Locate the cell with the specified text and output its (X, Y) center coordinate. 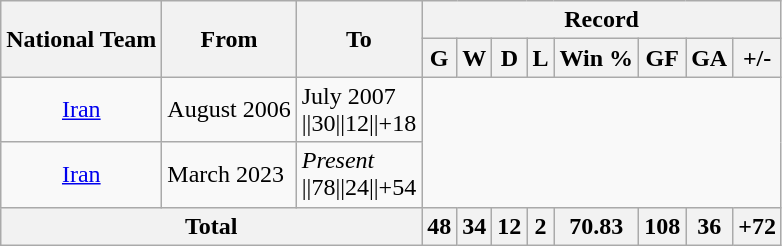
To (358, 39)
W (474, 58)
34 (474, 226)
108 (662, 226)
D (510, 58)
Present ||78||24||+54 (358, 174)
L (540, 58)
March 2023 (229, 174)
70.83 (596, 226)
36 (710, 226)
12 (510, 226)
+72 (758, 226)
July 2007 ||30||12||+18 (358, 110)
48 (440, 226)
+/- (758, 58)
From (229, 39)
GF (662, 58)
Record (602, 20)
National Team (82, 39)
GA (710, 58)
Win % (596, 58)
G (440, 58)
August 2006 (229, 110)
2 (540, 226)
Total (212, 226)
